Determine the [x, y] coordinate at the center of the cell enclosing the given text.  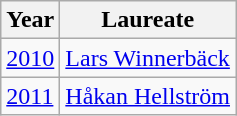
Laureate [148, 20]
Håkan Hellström [148, 96]
2011 [30, 96]
2010 [30, 58]
Lars Winnerbäck [148, 58]
Year [30, 20]
